Output the [X, Y] coordinate of the center of the cell containing the given text.  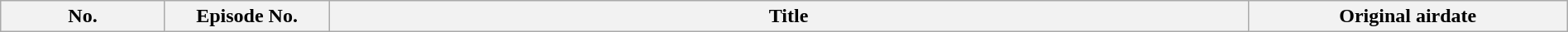
Title [789, 16]
Episode No. [246, 16]
Original airdate [1408, 16]
No. [83, 16]
